Detect which cell encompasses the target text, then output its [X, Y] center coordinate. 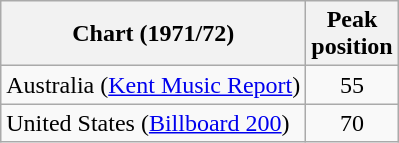
70 [352, 123]
55 [352, 85]
Chart (1971/72) [154, 34]
Peak position [352, 34]
Australia (Kent Music Report) [154, 85]
United States (Billboard 200) [154, 123]
